Output the [X, Y] coordinate of the center of the cell containing the given text.  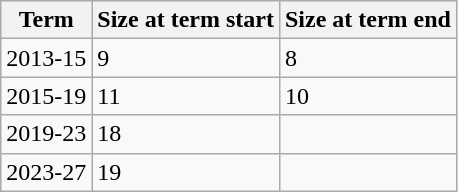
10 [368, 96]
Term [46, 20]
11 [186, 96]
19 [186, 172]
9 [186, 58]
Size at term end [368, 20]
18 [186, 134]
2023-27 [46, 172]
Size at term start [186, 20]
8 [368, 58]
2015-19 [46, 96]
2013-15 [46, 58]
2019-23 [46, 134]
